Identify which cell holds the provided text, then report its [X, Y] central coordinate. 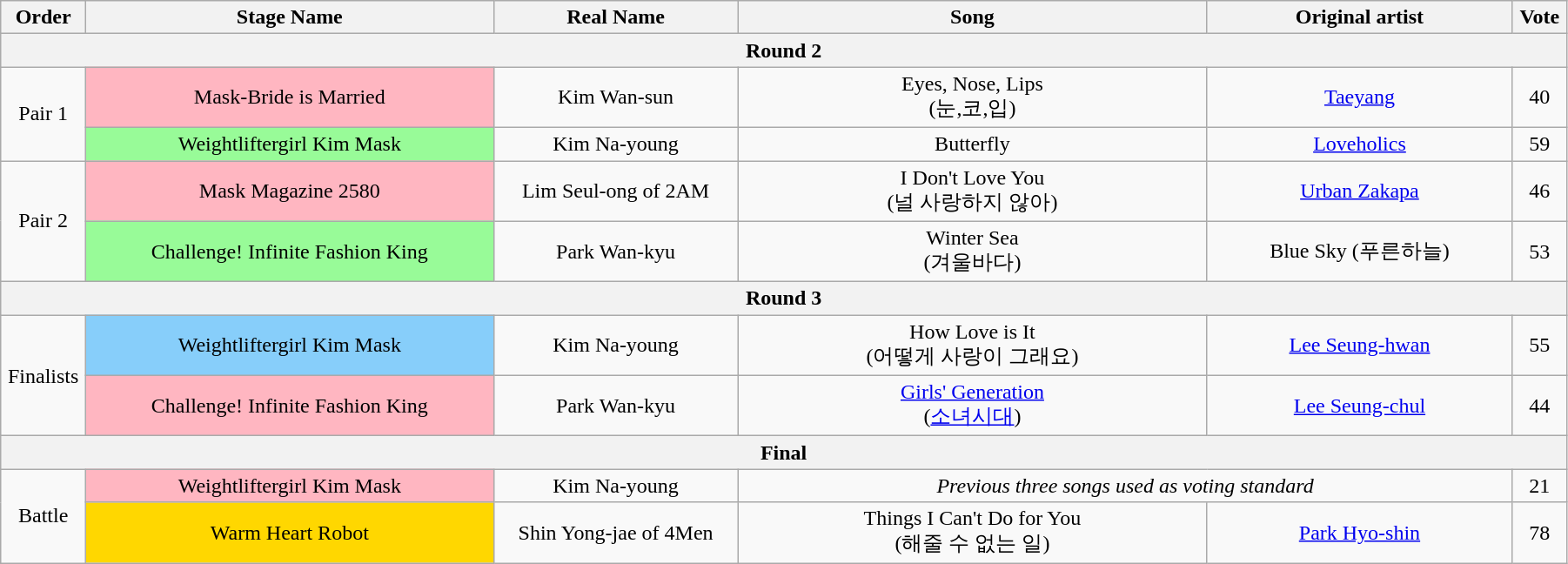
I Don't Love You(널 사랑하지 않아) [973, 191]
21 [1539, 486]
Butterfly [973, 144]
Blue Sky (푸른하늘) [1359, 252]
Things I Can't Do for You(해줄 수 없는 일) [973, 533]
46 [1539, 191]
Finalists [44, 376]
Girls' Generation(소녀시대) [973, 406]
Shin Yong-jae of 4Men [616, 533]
40 [1539, 97]
Urban Zakapa [1359, 191]
Stage Name [290, 17]
59 [1539, 144]
Mask-Bride is Married [290, 97]
Battle [44, 516]
How Love is It(어떻게 사랑이 그래요) [973, 346]
Kim Wan-sun [616, 97]
Loveholics [1359, 144]
Song [973, 17]
Park Hyo-shin [1359, 533]
Mask Magazine 2580 [290, 191]
53 [1539, 252]
Winter Sea(겨울바다) [973, 252]
Taeyang [1359, 97]
Lim Seul-ong of 2AM [616, 191]
78 [1539, 533]
Eyes, Nose, Lips(눈,코,입) [973, 97]
Lee Seung-chul [1359, 406]
Pair 1 [44, 114]
Order [44, 17]
Previous three songs used as voting standard [1125, 486]
Round 3 [784, 299]
Round 2 [784, 50]
Lee Seung-hwan [1359, 346]
55 [1539, 346]
44 [1539, 406]
Original artist [1359, 17]
Warm Heart Robot [290, 533]
Final [784, 453]
Vote [1539, 17]
Pair 2 [44, 221]
Real Name [616, 17]
